Search for the cell housing the specified text and yield its [x, y] center coordinate. 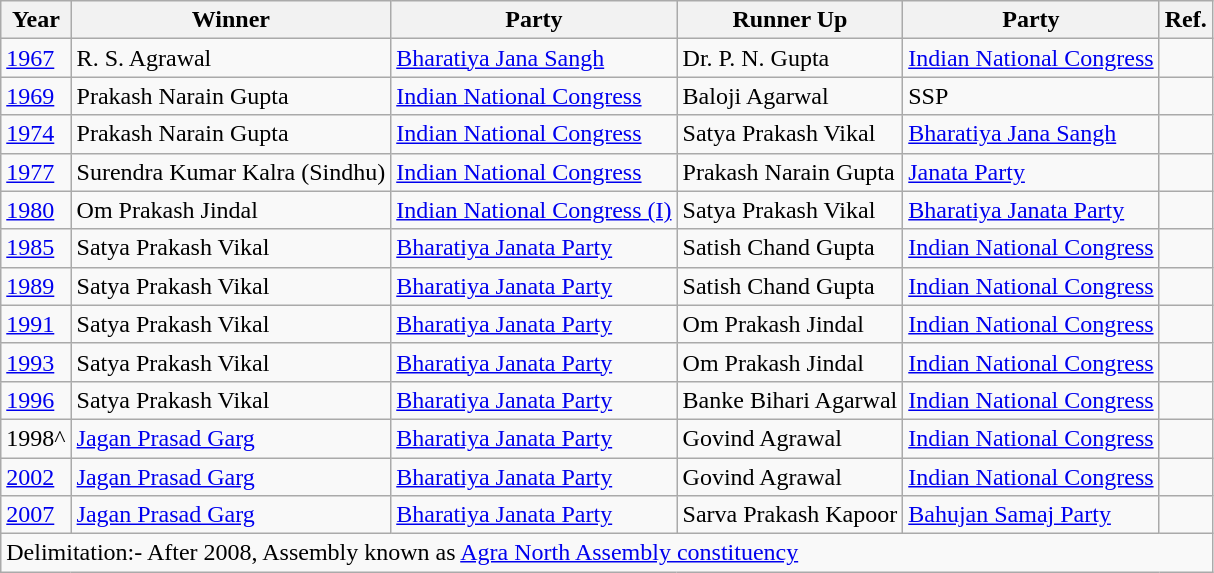
1969 [36, 96]
2002 [36, 477]
R. S. Agrawal [231, 58]
Winner [231, 20]
Dr. P. N. Gupta [790, 58]
Delimitation:- After 2008, Assembly known as Agra North Assembly constituency [606, 553]
Janata Party [1031, 172]
Sarva Prakash Kapoor [790, 515]
Runner Up [790, 20]
1977 [36, 172]
2007 [36, 515]
1967 [36, 58]
Year [36, 20]
1998^ [36, 438]
1996 [36, 400]
Indian National Congress (I) [534, 210]
1989 [36, 286]
1974 [36, 134]
1993 [36, 362]
1980 [36, 210]
Banke Bihari Agarwal [790, 400]
SSP [1031, 96]
Bahujan Samaj Party [1031, 515]
1991 [36, 324]
Ref. [1186, 20]
Baloji Agarwal [790, 96]
1985 [36, 248]
Surendra Kumar Kalra (Sindhu) [231, 172]
